Return [X, Y] of the center of cell containing provided text 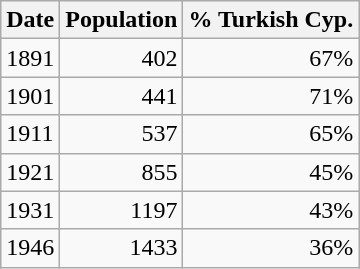
Population [122, 20]
43% [271, 210]
855 [122, 172]
71% [271, 96]
65% [271, 134]
537 [122, 134]
1946 [30, 248]
Date [30, 20]
1901 [30, 96]
36% [271, 248]
441 [122, 96]
1921 [30, 172]
1197 [122, 210]
67% [271, 58]
45% [271, 172]
1931 [30, 210]
% Turkish Cyp. [271, 20]
402 [122, 58]
1433 [122, 248]
1911 [30, 134]
1891 [30, 58]
